Provide the [x, y] coordinate of the cell's center where the given text is located.  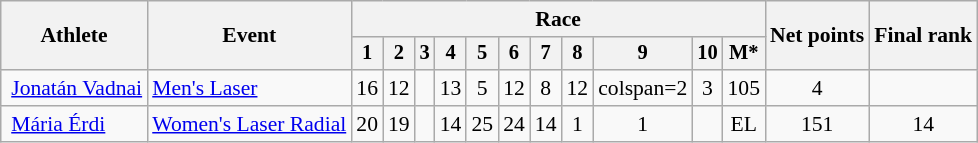
Net points [817, 36]
105 [744, 88]
7 [546, 54]
Final rank [923, 36]
20 [367, 124]
10 [707, 54]
Women's Laser Radial [249, 124]
151 [817, 124]
Athlete [74, 36]
Jonatán Vadnai [74, 88]
Mária Érdi [74, 124]
colspan=2 [642, 88]
19 [399, 124]
16 [367, 88]
9 [642, 54]
25 [482, 124]
M* [744, 54]
Men's Laser [249, 88]
13 [451, 88]
24 [514, 124]
EL [744, 124]
Event [249, 36]
Race [558, 19]
6 [514, 54]
2 [399, 54]
